Locate the cell with the specified text and output its (x, y) center coordinate. 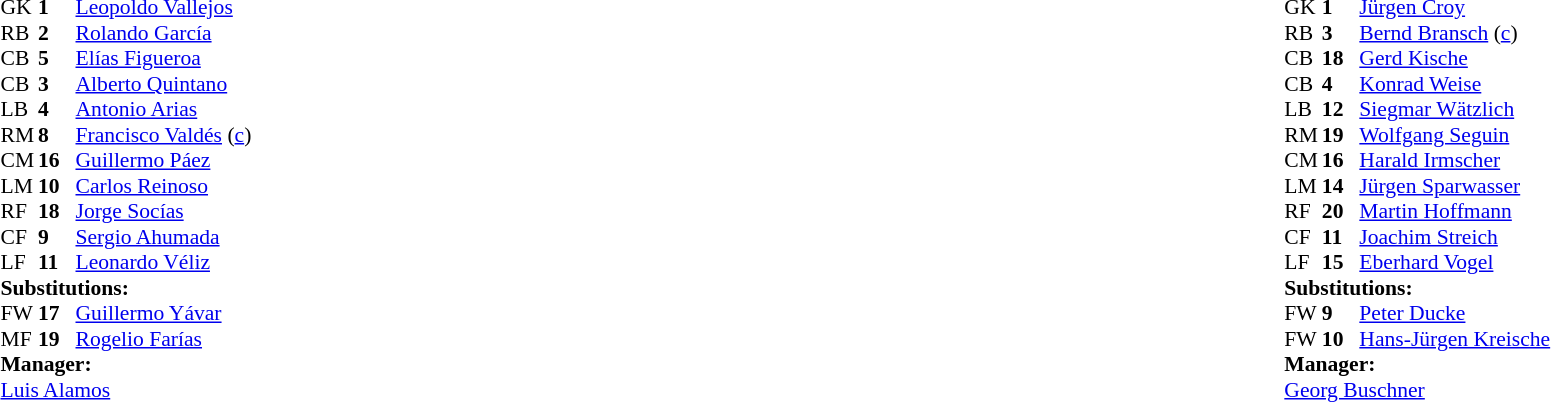
Leonardo Véliz (164, 263)
Alberto Quintano (164, 84)
Jorge Socías (164, 211)
Bernd Bransch (c) (1454, 33)
20 (1341, 211)
Joachim Streich (1454, 237)
Konrad Weise (1454, 84)
12 (1341, 109)
5 (57, 59)
Guillermo Páez (164, 161)
17 (57, 313)
Rogelio Farías (164, 339)
Peter Ducke (1454, 313)
Harald Irmscher (1454, 161)
Guillermo Yávar (164, 313)
8 (57, 135)
14 (1341, 186)
Jürgen Sparwasser (1454, 186)
Martin Hoffmann (1454, 211)
MF (19, 339)
Francisco Valdés (c) (164, 135)
Hans-Jürgen Kreische (1454, 339)
Sergio Ahumada (164, 237)
Siegmar Wätzlich (1454, 109)
Gerd Kische (1454, 59)
Antonio Arias (164, 109)
Wolfgang Seguin (1454, 135)
Rolando García (164, 33)
15 (1341, 263)
Elías Figueroa (164, 59)
2 (57, 33)
Carlos Reinoso (164, 186)
Eberhard Vogel (1454, 263)
